Provide the [X, Y] coordinate of the cell's center where the given text is located.  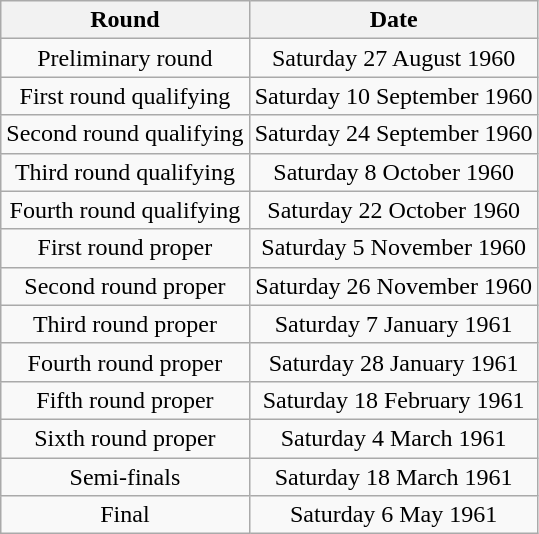
First round qualifying [125, 96]
Saturday 4 March 1961 [394, 438]
Saturday 27 August 1960 [394, 58]
Third round proper [125, 324]
First round proper [125, 248]
Saturday 5 November 1960 [394, 248]
Saturday 18 February 1961 [394, 400]
Date [394, 20]
Saturday 8 October 1960 [394, 172]
Semi-finals [125, 477]
Fourth round qualifying [125, 210]
Preliminary round [125, 58]
Saturday 18 March 1961 [394, 477]
Saturday 6 May 1961 [394, 515]
Fourth round proper [125, 362]
Second round qualifying [125, 134]
Second round proper [125, 286]
Saturday 7 January 1961 [394, 324]
Final [125, 515]
Saturday 22 October 1960 [394, 210]
Saturday 10 September 1960 [394, 96]
Fifth round proper [125, 400]
Saturday 24 September 1960 [394, 134]
Sixth round proper [125, 438]
Third round qualifying [125, 172]
Saturday 26 November 1960 [394, 286]
Round [125, 20]
Saturday 28 January 1961 [394, 362]
